Extract the (x, y) coordinate from the center of the cell holding the provided text.  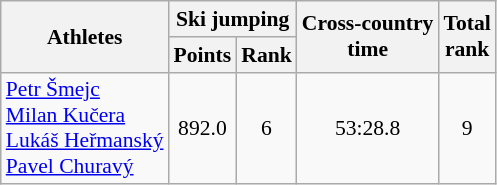
9 (466, 128)
Cross-country time (368, 36)
Rank (266, 55)
Total rank (466, 36)
Ski jumping (233, 19)
Points (203, 55)
892.0 (203, 128)
Athletes (85, 36)
53:28.8 (368, 128)
Petr ŠmejcMilan KučeraLukáš HeřmanskýPavel Churavý (85, 128)
6 (266, 128)
